Provide the [x, y] coordinate of the cell's center where the given text is located.  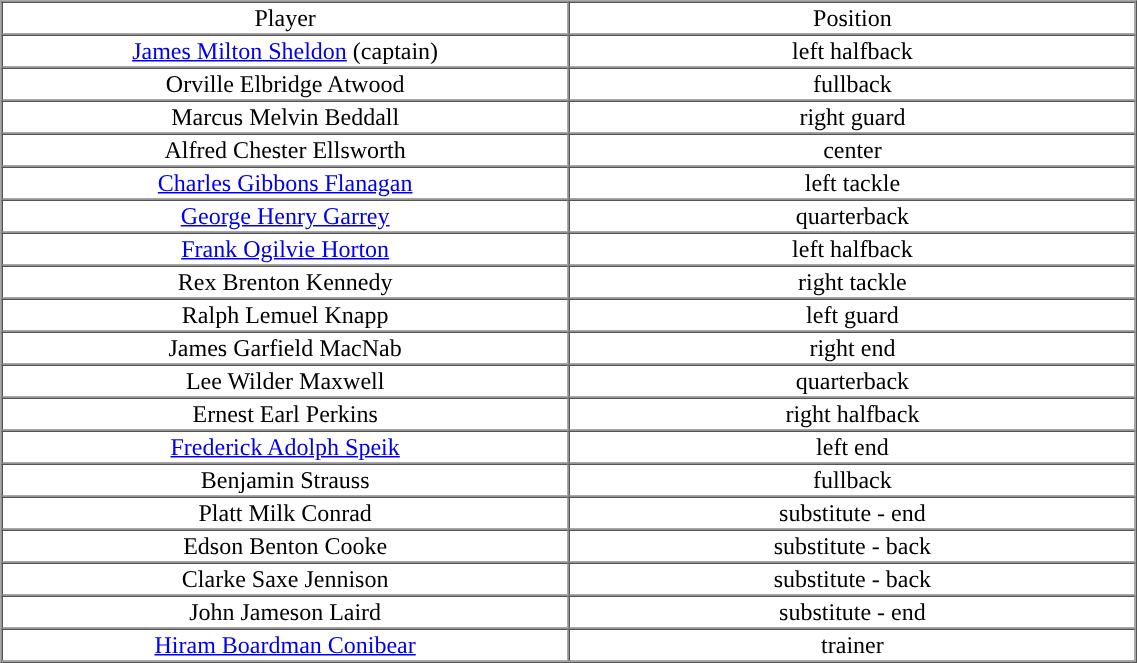
Ralph Lemuel Knapp [286, 314]
James Milton Sheldon (captain) [286, 50]
right tackle [852, 282]
Rex Brenton Kennedy [286, 282]
Orville Elbridge Atwood [286, 84]
Lee Wilder Maxwell [286, 380]
Marcus Melvin Beddall [286, 116]
Hiram Boardman Conibear [286, 644]
Position [852, 18]
Ernest Earl Perkins [286, 414]
right halfback [852, 414]
Clarke Saxe Jennison [286, 578]
left guard [852, 314]
George Henry Garrey [286, 216]
right end [852, 348]
Alfred Chester Ellsworth [286, 150]
John Jameson Laird [286, 612]
Charles Gibbons Flanagan [286, 182]
Frank Ogilvie Horton [286, 248]
Frederick Adolph Speik [286, 446]
James Garfield MacNab [286, 348]
left end [852, 446]
Platt Milk Conrad [286, 512]
left tackle [852, 182]
Benjamin Strauss [286, 480]
Edson Benton Cooke [286, 546]
Player [286, 18]
center [852, 150]
trainer [852, 644]
right guard [852, 116]
